Output the (X, Y) coordinate of the center of the cell containing the given text.  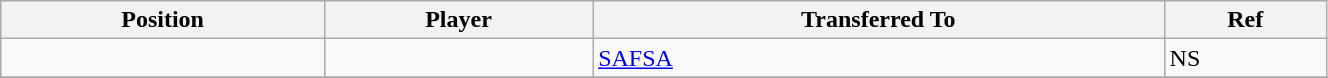
Player (458, 20)
Transferred To (878, 20)
SAFSA (878, 58)
Position (163, 20)
NS (1245, 58)
Ref (1245, 20)
